For the text-containing cell, return its midpoint in [X, Y] coordinate format. 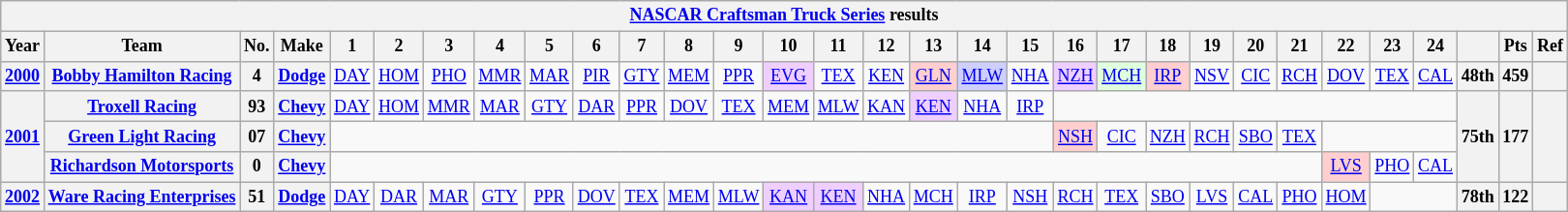
177 [1516, 136]
Team [141, 46]
20 [1256, 46]
14 [981, 46]
17 [1122, 46]
19 [1212, 46]
48th [1477, 76]
93 [257, 106]
15 [1030, 46]
7 [642, 46]
Bobby Hamilton Racing [141, 76]
9 [738, 46]
2000 [23, 76]
22 [1345, 46]
2001 [23, 136]
12 [887, 46]
Year [23, 46]
07 [257, 136]
51 [257, 197]
24 [1436, 46]
1 [352, 46]
EVG [789, 76]
8 [689, 46]
3 [449, 46]
23 [1392, 46]
16 [1075, 46]
Richardson Motorsports [141, 167]
10 [789, 46]
GLN [933, 76]
NSV [1212, 76]
13 [933, 46]
78th [1477, 197]
NASCAR Craftsman Truck Series results [784, 15]
Troxell Racing [141, 106]
75th [1477, 136]
2 [399, 46]
21 [1300, 46]
5 [550, 46]
Make [302, 46]
6 [596, 46]
122 [1516, 197]
Green Light Racing [141, 136]
Pts [1516, 46]
2002 [23, 197]
18 [1168, 46]
0 [257, 167]
PIR [596, 76]
No. [257, 46]
Ref [1551, 46]
11 [838, 46]
459 [1516, 76]
Ware Racing Enterprises [141, 197]
